Extract the (x, y) coordinate from the center of the cell holding the provided text.  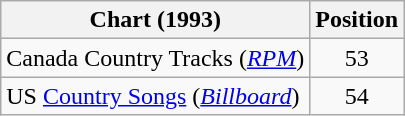
53 (357, 58)
Canada Country Tracks (RPM) (156, 58)
54 (357, 96)
Position (357, 20)
Chart (1993) (156, 20)
US Country Songs (Billboard) (156, 96)
